From the cell containing the given text, extract its center point as [X, Y] coordinate. 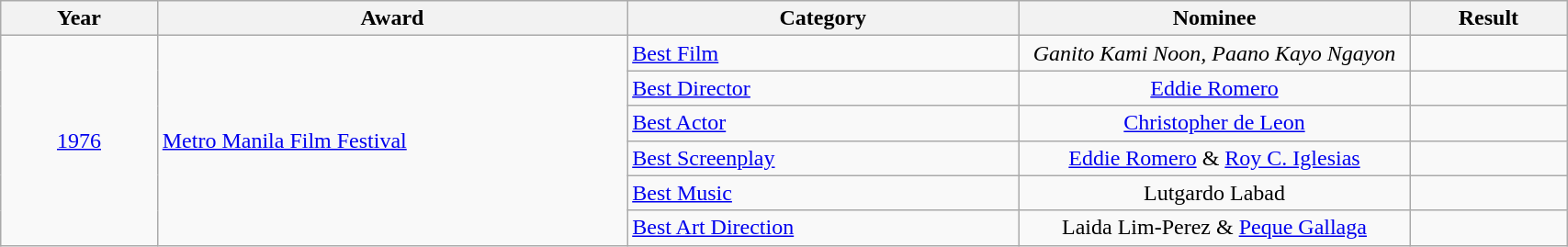
Best Art Direction [823, 228]
Best Music [823, 193]
Best Actor [823, 123]
Category [823, 18]
Eddie Romero & Roy C. Iglesias [1214, 158]
Eddie Romero [1214, 88]
Year [79, 18]
Ganito Kami Noon, Paano Kayo Ngayon [1214, 53]
Christopher de Leon [1214, 123]
Nominee [1214, 18]
Metro Manila Film Festival [391, 140]
Result [1488, 18]
1976 [79, 140]
Lutgardo Labad [1214, 193]
Best Screenplay [823, 158]
Best Film [823, 53]
Laida Lim-Perez & Peque Gallaga [1214, 228]
Award [391, 18]
Best Director [823, 88]
